For the text-containing cell, return its midpoint in [x, y] coordinate format. 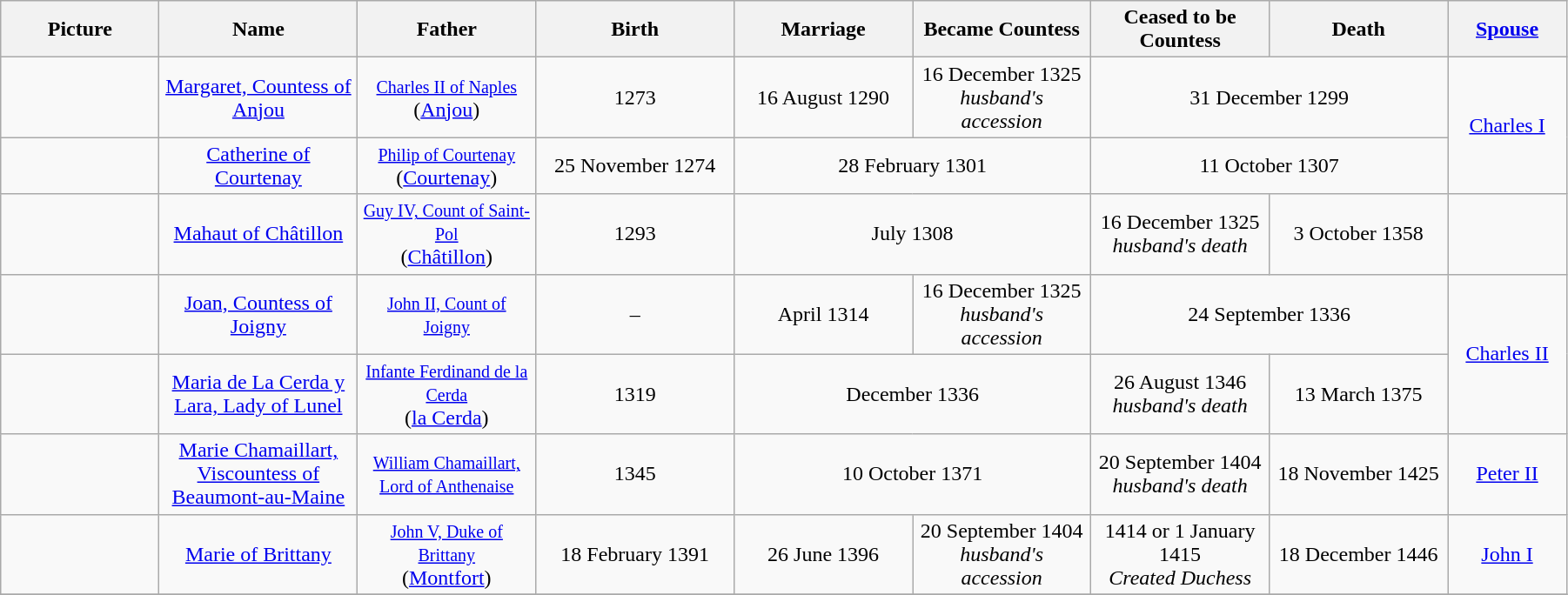
11 October 1307 [1270, 165]
18 February 1391 [635, 554]
25 November 1274 [635, 165]
20 September 1404husband's accession [1002, 554]
John I [1507, 554]
Charles I [1507, 125]
18 December 1446 [1359, 554]
3 October 1358 [1359, 234]
Birth [635, 30]
Became Countess [1002, 30]
Marriage [823, 30]
Picture [80, 30]
Marie Chamaillart, Viscountess of Beaumont-au-Maine [258, 474]
Ceased to be Countess [1180, 30]
18 November 1425 [1359, 474]
13 March 1375 [1359, 394]
Charles II of Naples(Anjou) [447, 97]
26 June 1396 [823, 554]
Joan, Countess of Joigny [258, 314]
26 August 1346husband's death [1180, 394]
28 February 1301 [913, 165]
1414 or 1 January 1415Created Duchess [1180, 554]
1319 [635, 394]
John II, Count of Joigny [447, 314]
– [635, 314]
John V, Duke of Brittany(Montfort) [447, 554]
Father [447, 30]
31 December 1299 [1270, 97]
Infante Ferdinand de la Cerda(la Cerda) [447, 394]
16 August 1290 [823, 97]
1293 [635, 234]
1345 [635, 474]
Death [1359, 30]
Spouse [1507, 30]
July 1308 [913, 234]
Name [258, 30]
10 October 1371 [913, 474]
24 September 1336 [1270, 314]
Philip of Courtenay(Courtenay) [447, 165]
Peter II [1507, 474]
16 December 1325husband's death [1180, 234]
William Chamaillart, Lord of Anthenaise [447, 474]
April 1314 [823, 314]
Catherine of Courtenay [258, 165]
December 1336 [913, 394]
Maria de La Cerda y Lara, Lady of Lunel [258, 394]
Charles II [1507, 354]
Marie of Brittany [258, 554]
Margaret, Countess of Anjou [258, 97]
1273 [635, 97]
20 September 1404husband's death [1180, 474]
Mahaut of Châtillon [258, 234]
Guy IV, Count of Saint-Pol(Châtillon) [447, 234]
